Scan for the cell matching the given text and deliver its (X, Y) coordinate at center. 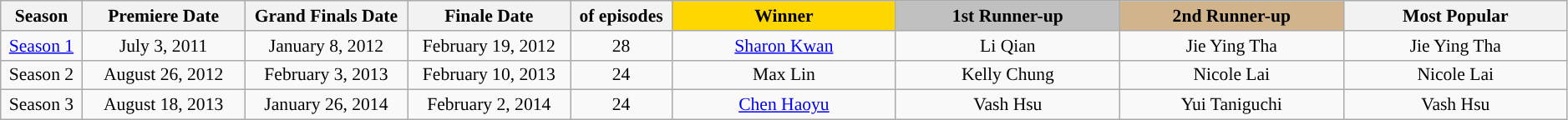
Yui Taniguchi (1231, 105)
Chen Haoyu (784, 105)
Grand Finals Date (326, 16)
Kelly Chung (1007, 75)
February 19, 2012 (490, 46)
1st Runner-up (1007, 16)
Sharon Kwan (784, 46)
Premiere Date (164, 16)
of episodes (622, 16)
July 3, 2011 (164, 46)
Finale Date (490, 16)
Max Lin (784, 75)
February 10, 2013 (490, 75)
Most Popular (1455, 16)
Season 1 (42, 46)
Season 2 (42, 75)
February 2, 2014 (490, 105)
Li Qian (1007, 46)
August 26, 2012 (164, 75)
January 8, 2012 (326, 46)
Winner (784, 16)
28 (622, 46)
2nd Runner-up (1231, 16)
Season (42, 16)
January 26, 2014 (326, 105)
August 18, 2013 (164, 105)
February 3, 2013 (326, 75)
Season 3 (42, 105)
